Return (x, y) of the center of cell containing provided text 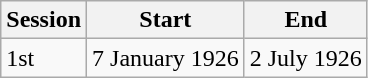
1st (44, 58)
End (306, 20)
Session (44, 20)
Start (166, 20)
2 July 1926 (306, 58)
7 January 1926 (166, 58)
